Locate the cell with the specified text and output its [X, Y] center coordinate. 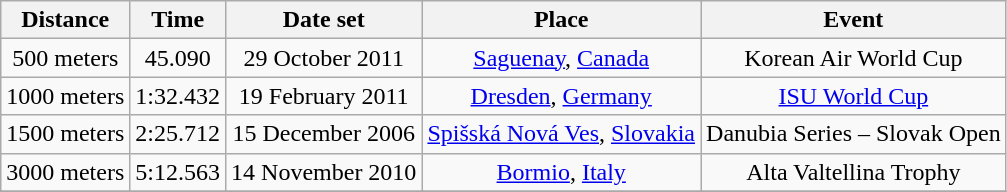
29 October 2011 [324, 58]
Event [854, 20]
45.090 [178, 58]
Saguenay, Canada [562, 58]
Alta Valtellina Trophy [854, 172]
Time [178, 20]
Distance [66, 20]
1500 meters [66, 134]
2:25.712 [178, 134]
Bormio, Italy [562, 172]
5:12.563 [178, 172]
3000 meters [66, 172]
14 November 2010 [324, 172]
Date set [324, 20]
1:32.432 [178, 96]
Place [562, 20]
Danubia Series – Slovak Open [854, 134]
Korean Air World Cup [854, 58]
Spišská Nová Ves, Slovakia [562, 134]
19 February 2011 [324, 96]
ISU World Cup [854, 96]
Dresden, Germany [562, 96]
1000 meters [66, 96]
500 meters [66, 58]
15 December 2006 [324, 134]
